Extract the (x, y) coordinate from the center of the cell holding the provided text.  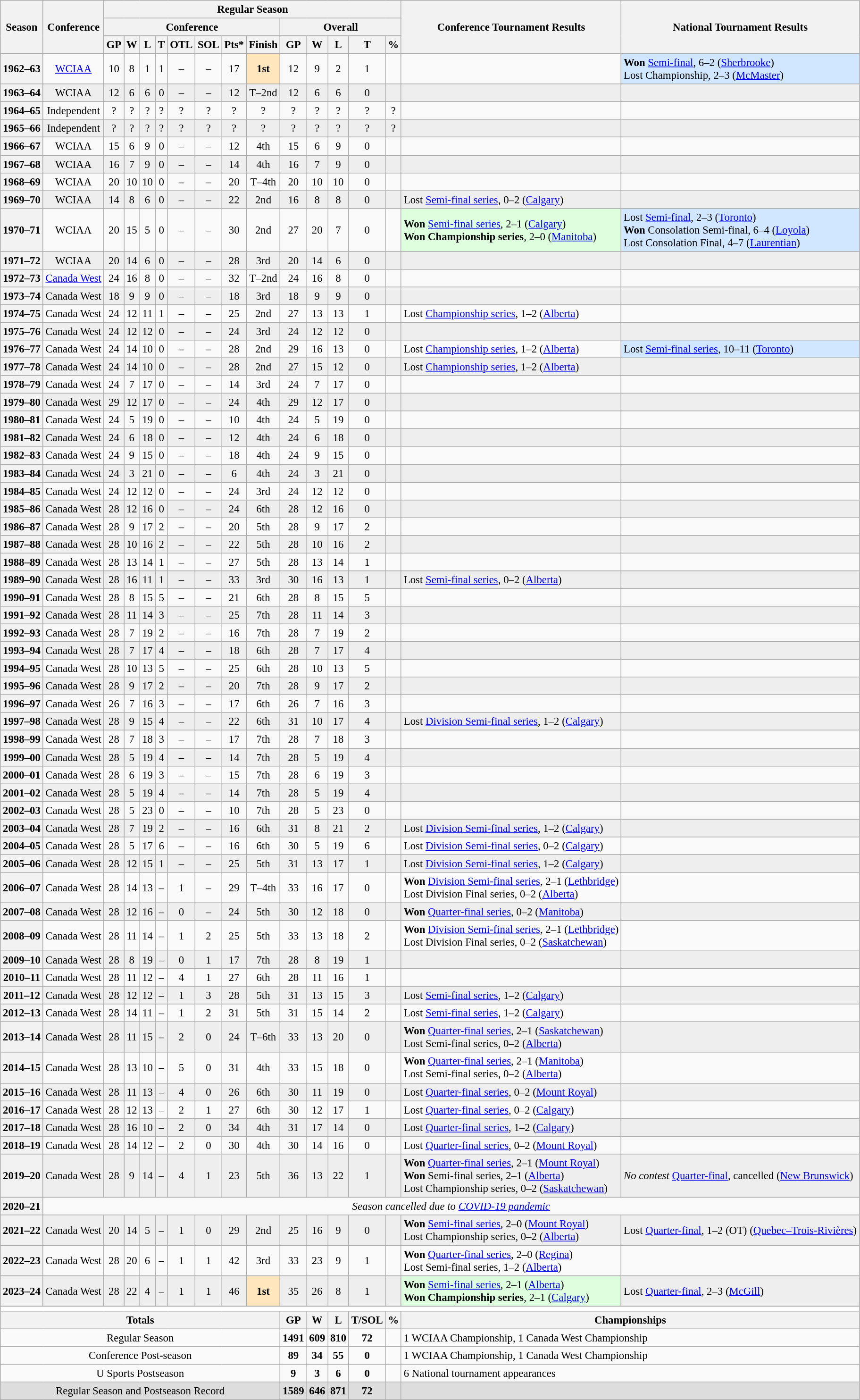
2022–23 (22, 1261)
2009–10 (22, 960)
1976–77 (22, 349)
1989–90 (22, 580)
Won Division Semi-final series, 2–1 (Lethbridge)Lost Division Final series, 0–2 (Alberta) (511, 888)
U Sports Postseason (141, 1374)
1986–87 (22, 527)
1997–98 (22, 721)
1963–64 (22, 93)
1968–69 (22, 182)
SOL (209, 45)
1992–93 (22, 633)
1994–95 (22, 669)
1962–63 (22, 69)
2007–08 (22, 912)
Won Quarter-final series, 2–1 (Manitoba)Lost Semi-final series, 0–2 (Alberta) (511, 1068)
Pts* (234, 45)
Season cancelled due to COVID-19 pandemic (451, 1206)
1973–74 (22, 296)
1971–72 (22, 260)
2012–13 (22, 1013)
Won Quarter-final series, 2–0 (Regina)Lost Semi-final series, 1–2 (Alberta) (511, 1261)
609 (317, 1338)
2014–15 (22, 1068)
2011–12 (22, 996)
2018–19 (22, 1145)
2021–22 (22, 1231)
No contest Quarter-final, cancelled (New Brunswick) (741, 1176)
2001–02 (22, 793)
Lost Quarter-final series, 1–2 (Calgary) (511, 1127)
1964–65 (22, 111)
Won Quarter-final series, 2–1 (Saskatchewan)Lost Semi-final series, 0–2 (Alberta) (511, 1037)
Overall (341, 27)
1995–96 (22, 686)
Won Quarter-final series, 2–1 (Mount Royal)Won Semi-final series, 2–1 (Alberta)Lost Championship series, 0–2 (Saskatchewan) (511, 1176)
T/SOL (367, 1320)
1967–68 (22, 164)
1983–84 (22, 473)
1974–75 (22, 314)
2000–01 (22, 775)
6 National tournament appearances (630, 1374)
46 (234, 1291)
1999–00 (22, 757)
Won Quarter-final series, 0–2 (Manitoba) (511, 912)
Lost Semi-final, 2–3 (Toronto)Won Consolation Semi-final, 6–4 (Loyola)Lost Consolation Final, 4–7 (Laurentian) (741, 230)
1969–70 (22, 200)
OTL (181, 45)
Lost Quarter-final series, 0–2 (Calgary) (511, 1110)
T–6th (263, 1037)
32 (234, 278)
1979–80 (22, 402)
Conference Post-season (141, 1356)
Lost Semi-final series, 0–2 (Calgary) (511, 200)
1993–94 (22, 651)
42 (234, 1261)
2006–07 (22, 888)
810 (339, 1338)
2017–18 (22, 1127)
Season (22, 27)
1990–91 (22, 597)
1491 (293, 1338)
2016–17 (22, 1110)
2004–05 (22, 846)
Won Semi-final series, 2–1 (Calgary)Won Championship series, 2–0 (Manitoba) (511, 230)
Lost Semi-final series, 0–2 (Alberta) (511, 580)
Lost Semi-final series, 10–11 (Toronto) (741, 349)
55 (339, 1356)
1998–99 (22, 739)
1988–89 (22, 562)
2003–04 (22, 828)
35 (293, 1291)
Lost Quarter-final, 1–2 (OT) (Quebec–Trois-Rivières) (741, 1231)
Lost Quarter-final, 2–3 (McGill) (741, 1291)
1984–85 (22, 491)
1978–79 (22, 385)
1982–83 (22, 456)
Lost Division Semi-final series, 0–2 (Calgary) (511, 846)
Won Semi-final series, 2–0 (Mount Royal)Lost Championship series, 0–2 (Alberta) (511, 1231)
1966–67 (22, 146)
2005–06 (22, 863)
1980–81 (22, 420)
2010–11 (22, 978)
1991–92 (22, 615)
1981–82 (22, 438)
1996–97 (22, 704)
1972–73 (22, 278)
72 (367, 1338)
Won Semi-final series, 2–1 (Alberta)Won Championship series, 2–1 (Calgary) (511, 1291)
1987–88 (22, 545)
Finish (263, 45)
1985–86 (22, 509)
2020–21 (22, 1206)
2002–03 (22, 810)
1975–76 (22, 331)
1970–71 (22, 230)
2023–24 (22, 1291)
89 (293, 1356)
2019–20 (22, 1176)
36 (293, 1176)
Won Semi-final, 6–2 (Sherbrooke)Lost Championship, 2–3 (McMaster) (741, 69)
Championships (630, 1320)
1965–66 (22, 129)
2013–14 (22, 1037)
1977–78 (22, 367)
National Tournament Results (741, 27)
2008–09 (22, 936)
2015–16 (22, 1092)
Won Division Semi-final series, 2–1 (Lethbridge)Lost Division Final series, 0–2 (Saskatchewan) (511, 936)
Totals (141, 1320)
Conference Tournament Results (511, 27)
